From the cell containing the given text, extract its center point as (X, Y) coordinate. 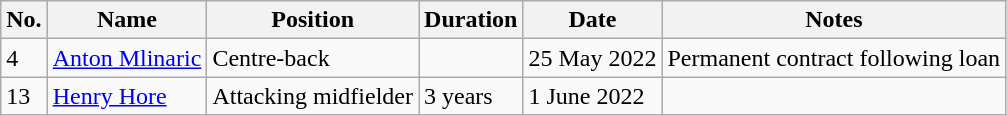
Centre-back (313, 58)
Permanent contract following loan (834, 58)
3 years (471, 96)
Anton Mlinaric (127, 58)
No. (24, 20)
Date (592, 20)
1 June 2022 (592, 96)
Name (127, 20)
Notes (834, 20)
13 (24, 96)
Duration (471, 20)
4 (24, 58)
Position (313, 20)
Attacking midfielder (313, 96)
Henry Hore (127, 96)
25 May 2022 (592, 58)
